Capture the cell that displays the provided text and extract its (x, y) central coordinate. 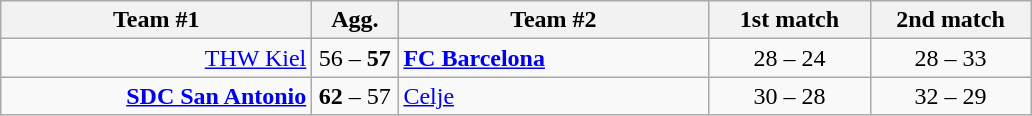
62 – 57 (355, 96)
56 – 57 (355, 58)
Celje (554, 96)
FC Barcelona (554, 58)
THW Kiel (156, 58)
1st match (790, 20)
Team #2 (554, 20)
Agg. (355, 20)
30 – 28 (790, 96)
32 – 29 (950, 96)
28 – 33 (950, 58)
Team #1 (156, 20)
2nd match (950, 20)
SDC San Antonio (156, 96)
28 – 24 (790, 58)
